Provide the (X, Y) coordinate of the cell's center where the given text is located.  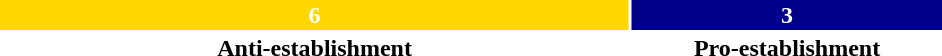
6 (314, 15)
3 (787, 15)
